Provide the [x, y] coordinate of the cell's center where the given text is located.  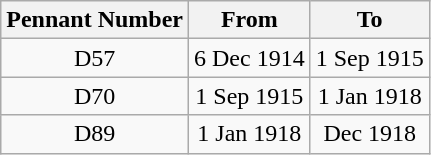
D70 [95, 96]
From [249, 20]
Dec 1918 [370, 134]
Pennant Number [95, 20]
6 Dec 1914 [249, 58]
D57 [95, 58]
To [370, 20]
D89 [95, 134]
